Return [x, y] of the center of cell containing provided text 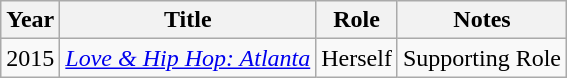
Role [357, 20]
2015 [30, 58]
Herself [357, 58]
Love & Hip Hop: Atlanta [188, 58]
Year [30, 20]
Supporting Role [482, 58]
Notes [482, 20]
Title [188, 20]
